Determine the [X, Y] coordinate at the center of the cell enclosing the given text.  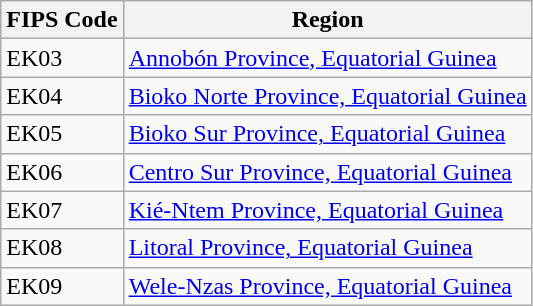
Litoral Province, Equatorial Guinea [328, 248]
EK09 [62, 286]
FIPS Code [62, 20]
EK06 [62, 172]
EK04 [62, 96]
Bioko Norte Province, Equatorial Guinea [328, 96]
Kié-Ntem Province, Equatorial Guinea [328, 210]
EK08 [62, 248]
Region [328, 20]
Annobón Province, Equatorial Guinea [328, 58]
Centro Sur Province, Equatorial Guinea [328, 172]
EK03 [62, 58]
EK07 [62, 210]
Wele-Nzas Province, Equatorial Guinea [328, 286]
EK05 [62, 134]
Bioko Sur Province, Equatorial Guinea [328, 134]
